Determine the [X, Y] coordinate at the center of the cell enclosing the given text.  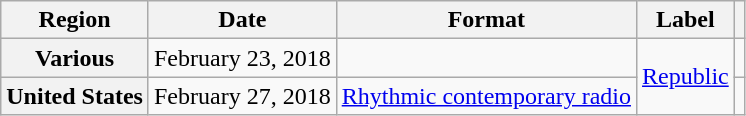
Format [486, 20]
Various [75, 58]
Region [75, 20]
United States [75, 96]
Republic [686, 77]
Rhythmic contemporary radio [486, 96]
February 23, 2018 [242, 58]
Label [686, 20]
February 27, 2018 [242, 96]
Date [242, 20]
